Capture the cell that displays the provided text and extract its (X, Y) central coordinate. 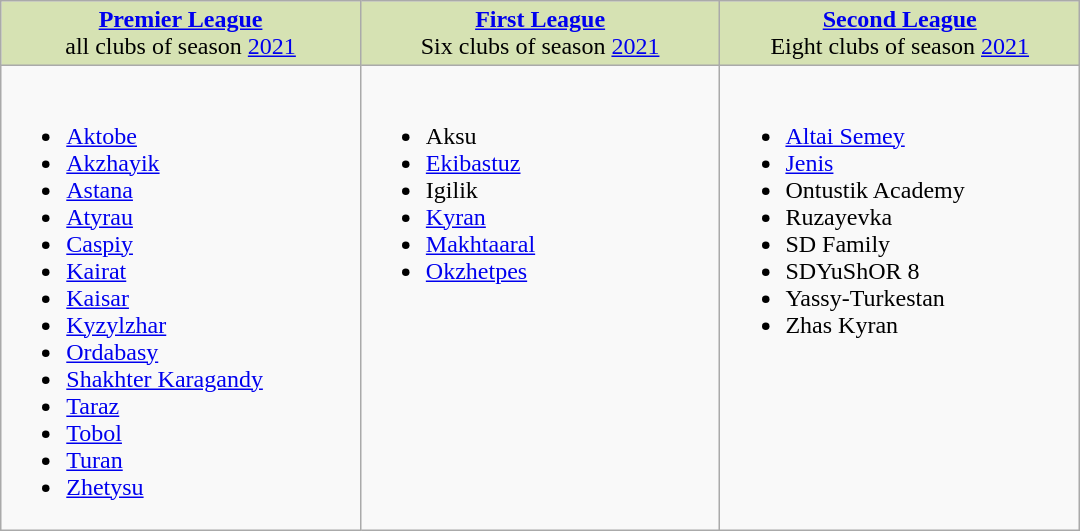
AksuEkibastuzIgilikKyranMakhtaaralOkzhetpes (540, 298)
Altai SemeyJenisOntustik AcademyRuzayevkaSD FamilySDYuShOR 8Yassy-TurkestanZhas Kyran (900, 298)
First LeagueSix clubs of season 2021 (540, 34)
Second LeagueEight clubs of season 2021 (900, 34)
AktobeAkzhayikAstanaAtyrauCaspiyKairatKaisarKyzylzharOrdabasyShakhter KaragandyTarazTobolTuranZhetysu (181, 298)
Premier Leagueall clubs of season 2021 (181, 34)
